Determine the [x, y] coordinate at the center of the cell enclosing the given text.  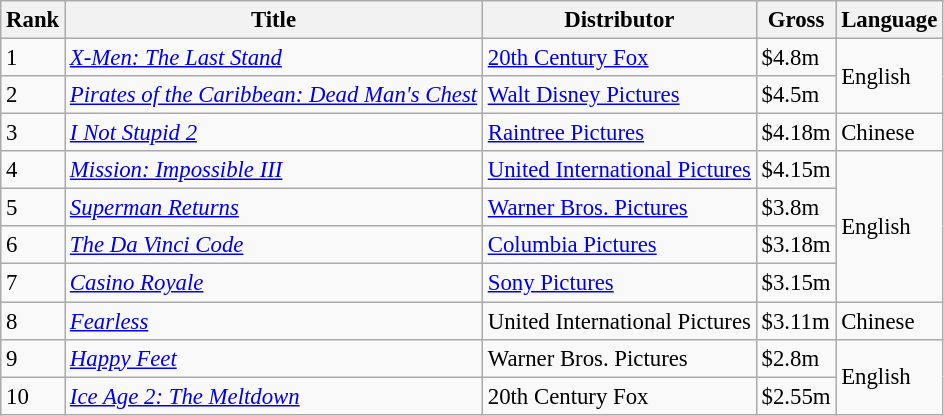
5 [33, 208]
Language [890, 20]
I Not Stupid 2 [274, 133]
8 [33, 321]
Superman Returns [274, 208]
1 [33, 58]
$3.15m [796, 283]
$4.15m [796, 170]
$3.8m [796, 208]
The Da Vinci Code [274, 245]
$3.11m [796, 321]
$3.18m [796, 245]
$4.18m [796, 133]
Gross [796, 20]
4 [33, 170]
Columbia Pictures [619, 245]
$2.8m [796, 358]
6 [33, 245]
3 [33, 133]
Raintree Pictures [619, 133]
7 [33, 283]
Title [274, 20]
X-Men: The Last Stand [274, 58]
$2.55m [796, 396]
2 [33, 95]
Mission: Impossible III [274, 170]
Distributor [619, 20]
Pirates of the Caribbean: Dead Man's Chest [274, 95]
Casino Royale [274, 283]
$4.8m [796, 58]
Rank [33, 20]
10 [33, 396]
9 [33, 358]
Happy Feet [274, 358]
Ice Age 2: The Meltdown [274, 396]
Walt Disney Pictures [619, 95]
$4.5m [796, 95]
Fearless [274, 321]
Sony Pictures [619, 283]
